Identify which cell holds the provided text, then report its (X, Y) central coordinate. 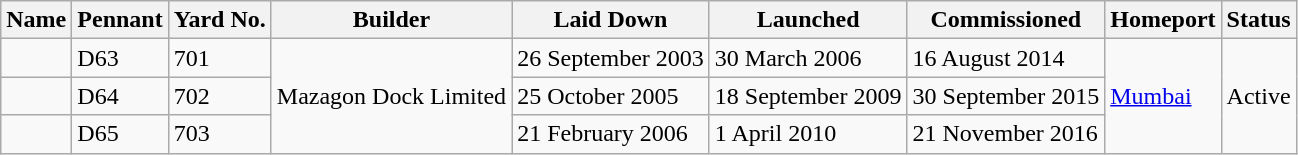
Launched (808, 20)
D65 (120, 134)
18 September 2009 (808, 96)
21 February 2006 (611, 134)
Builder (391, 20)
701 (220, 58)
Yard No. (220, 20)
Homeport (1163, 20)
703 (220, 134)
702 (220, 96)
Mumbai (1163, 96)
Laid Down (611, 20)
25 October 2005 (611, 96)
16 August 2014 (1006, 58)
1 April 2010 (808, 134)
Status (1258, 20)
30 September 2015 (1006, 96)
Name (36, 20)
21 November 2016 (1006, 134)
Pennant (120, 20)
Mazagon Dock Limited (391, 96)
26 September 2003 (611, 58)
Commissioned (1006, 20)
D63 (120, 58)
Active (1258, 96)
30 March 2006 (808, 58)
D64 (120, 96)
